Determine the [x, y] coordinate at the center of the cell enclosing the given text.  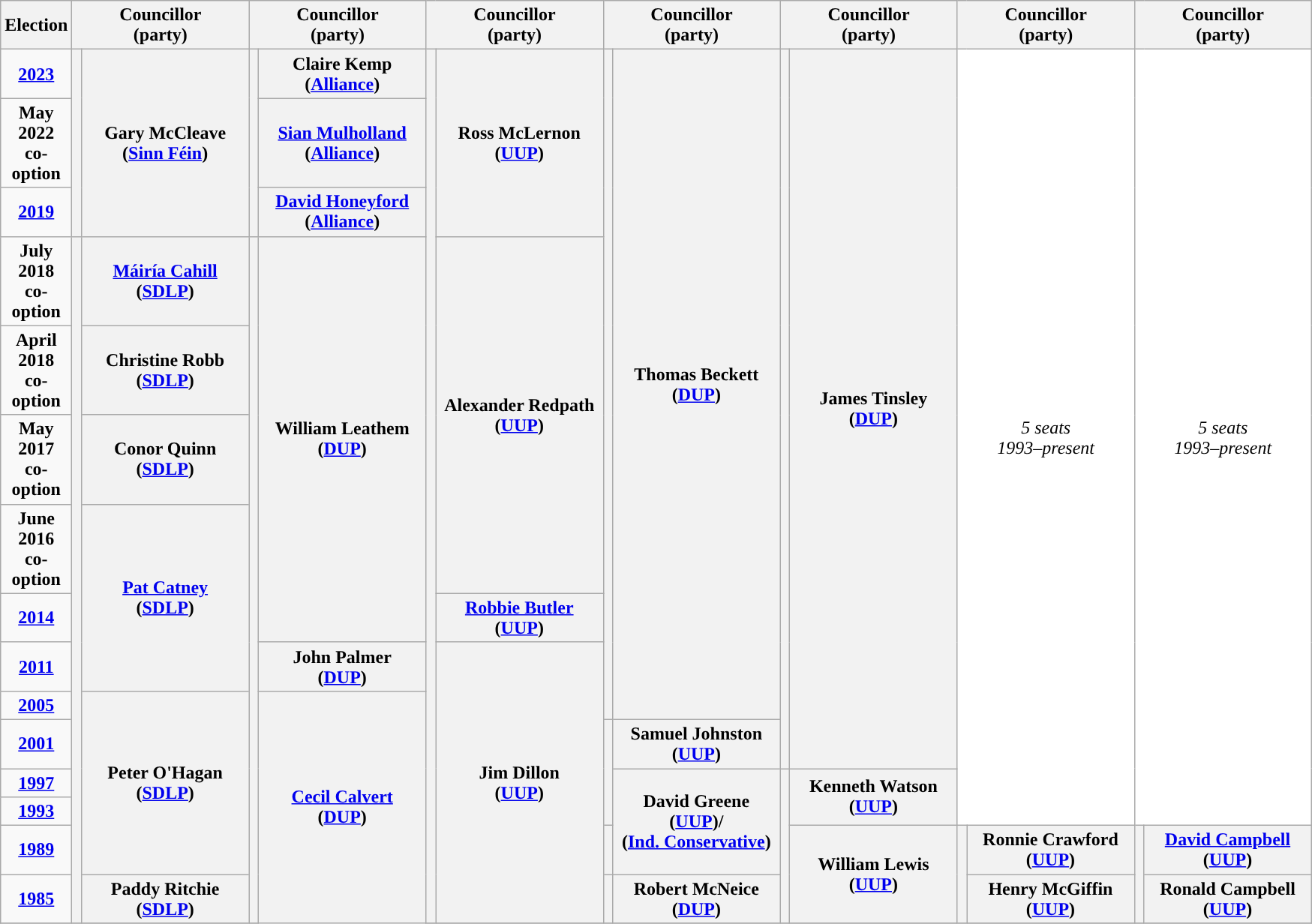
Ross McLernon (UUP) [519, 142]
David Greene (UUP)/ (Ind. Conservative) [697, 820]
Thomas Beckett (DUP) [697, 385]
Election [36, 25]
Peter O'Hagan (SDLP) [165, 782]
Robert McNeice (DUP) [697, 898]
Pat Catney (SDLP) [165, 597]
1993 [36, 811]
Henry McGiffin (UUP) [1051, 898]
Paddy Ritchie (SDLP) [165, 898]
1985 [36, 898]
May 2022 co-option [36, 142]
Christine Robb (SDLP) [165, 370]
James Tinsley (DUP) [874, 409]
April 2018 co-option [36, 370]
Máiría Cahill (SDLP) [165, 280]
John Palmer (DUP) [342, 666]
Samuel Johnston (UUP) [697, 744]
Claire Kemp (Alliance) [342, 73]
William Leathem (DUP) [342, 439]
2019 [36, 211]
William Lewis (UUP) [874, 874]
Conor Quinn (SDLP) [165, 459]
Sian Mulholland (Alliance) [342, 142]
Robbie Butler (UUP) [519, 618]
1989 [36, 850]
Ronald Campbell (UUP) [1228, 898]
2001 [36, 744]
Jim Dillon (UUP) [519, 782]
Alexander Redpath (UUP) [519, 415]
2023 [36, 73]
2005 [36, 705]
Gary McCleave (Sinn Féin) [165, 142]
May 2017 co-option [36, 459]
June 2016 co-option [36, 549]
Cecil Calvert (DUP) [342, 807]
David Campbell (UUP) [1228, 850]
Ronnie Crawford (UUP) [1051, 850]
2014 [36, 618]
David Honeyford (Alliance) [342, 211]
Kenneth Watson (UUP) [874, 796]
July 2018 co-option [36, 280]
2011 [36, 666]
1997 [36, 782]
